Search for the cell housing the specified text and yield its (X, Y) center coordinate. 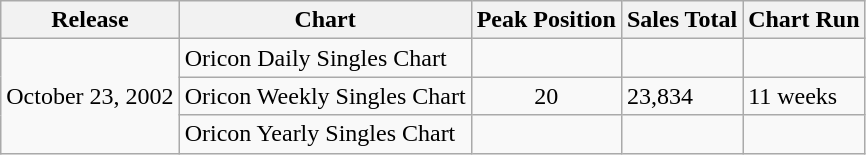
23,834 (682, 96)
Release (90, 20)
Peak Position (546, 20)
Oricon Yearly Singles Chart (325, 134)
Oricon Daily Singles Chart (325, 58)
October 23, 2002 (90, 96)
Chart (325, 20)
Oricon Weekly Singles Chart (325, 96)
20 (546, 96)
Sales Total (682, 20)
Chart Run (804, 20)
11 weeks (804, 96)
